Output the [X, Y] coordinate of the center of the cell containing the given text.  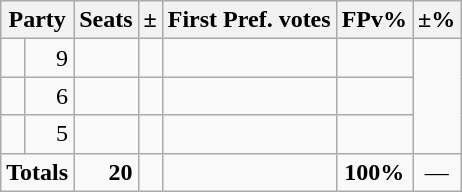
± [150, 20]
Seats [106, 20]
20 [106, 172]
5 [48, 134]
Totals [38, 172]
100% [374, 172]
6 [48, 96]
Party [38, 20]
FPv% [374, 20]
First Pref. votes [249, 20]
±% [437, 20]
9 [48, 58]
— [437, 172]
